Scan for the cell matching the given text and deliver its (X, Y) coordinate at center. 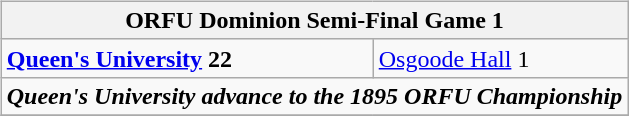
Queen's University advance to the 1895 ORFU Championship (314, 96)
Osgoode Hall 1 (500, 58)
Queen's University 22 (187, 58)
ORFU Dominion Semi-Final Game 1 (314, 20)
